Extract the (x, y) coordinate from the center of the cell holding the provided text.  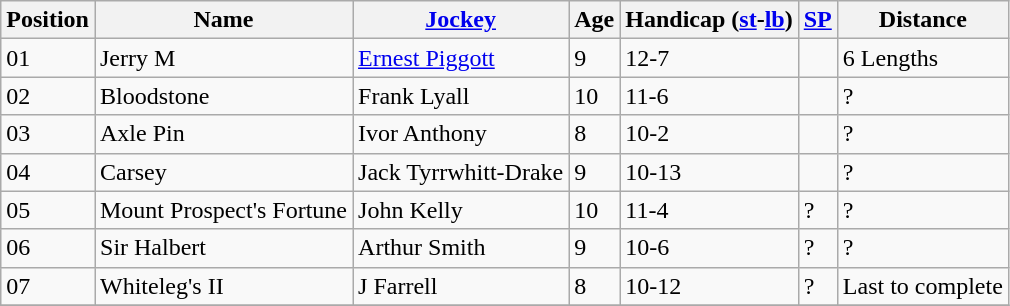
10-6 (709, 248)
10-12 (709, 286)
10-13 (709, 172)
Jockey (461, 20)
6 Lengths (922, 58)
J Farrell (461, 286)
Axle Pin (223, 134)
Arthur Smith (461, 248)
07 (48, 286)
10-2 (709, 134)
Sir Halbert (223, 248)
06 (48, 248)
Position (48, 20)
11-6 (709, 96)
Distance (922, 20)
12-7 (709, 58)
John Kelly (461, 210)
05 (48, 210)
Mount Prospect's Fortune (223, 210)
02 (48, 96)
Jack Tyrrwhitt-Drake (461, 172)
04 (48, 172)
Carsey (223, 172)
03 (48, 134)
Name (223, 20)
Handicap (st-lb) (709, 20)
SP (818, 20)
Jerry M (223, 58)
Last to complete (922, 286)
Bloodstone (223, 96)
Whiteleg's II (223, 286)
01 (48, 58)
Ernest Piggott (461, 58)
Age (594, 20)
Ivor Anthony (461, 134)
Frank Lyall (461, 96)
11-4 (709, 210)
